Return (x, y) of the center of cell containing provided text 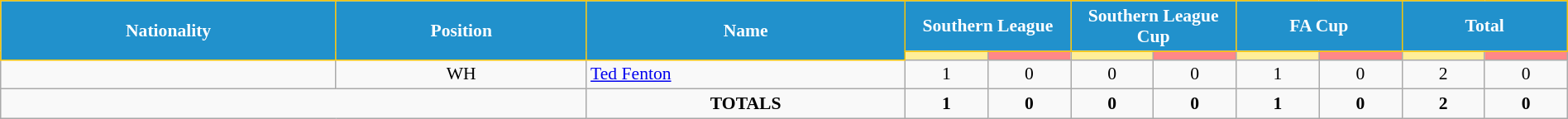
Southern League (987, 26)
FA Cup (1319, 26)
Position (461, 30)
Total (1484, 26)
WH (461, 74)
Southern League Cup (1153, 26)
Ted Fenton (746, 74)
Name (746, 30)
Nationality (169, 30)
TOTALS (746, 104)
